Find where the given text appears and provide that cell's center as (X, Y) coordinate. 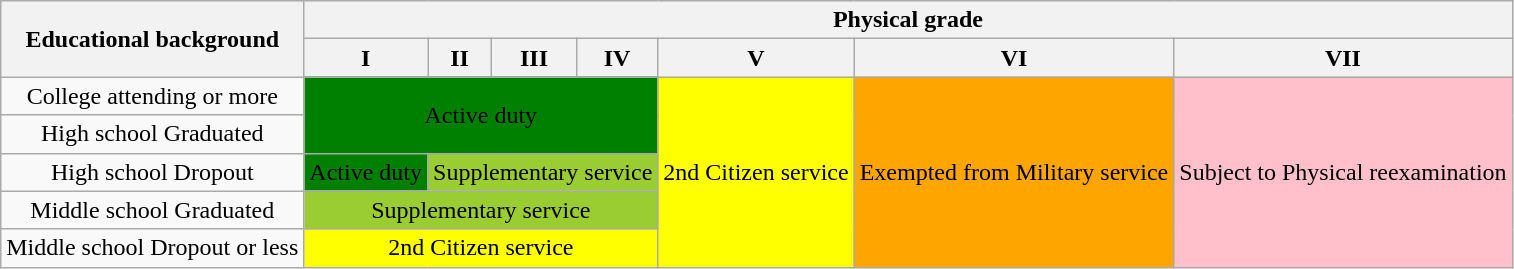
II (460, 58)
High school Dropout (152, 172)
VI (1014, 58)
Middle school Graduated (152, 210)
Educational background (152, 39)
Subject to Physical reexamination (1343, 172)
Exempted from Military service (1014, 172)
IV (617, 58)
III (534, 58)
I (366, 58)
VII (1343, 58)
College attending or more (152, 96)
High school Graduated (152, 134)
Physical grade (908, 20)
V (756, 58)
Middle school Dropout or less (152, 248)
